Pinpoint the cell where the given text exists, returning its [X, Y] midpoint coordinate. 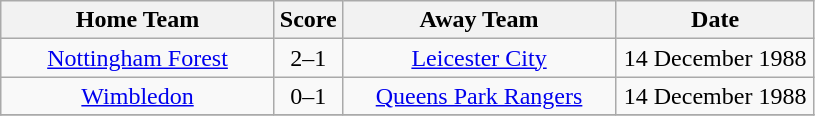
0–1 [308, 96]
Home Team [138, 20]
Score [308, 20]
Leicester City [479, 58]
Date [716, 20]
2–1 [308, 58]
Away Team [479, 20]
Queens Park Rangers [479, 96]
Nottingham Forest [138, 58]
Wimbledon [138, 96]
